Locate the cell with the specified text and output its [x, y] center coordinate. 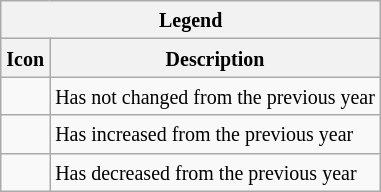
Description [216, 58]
Has not changed from the previous year [216, 96]
Legend [191, 20]
Has increased from the previous year [216, 134]
Has decreased from the previous year [216, 172]
Icon [26, 58]
